Extract the (X, Y) coordinate from the center of the cell holding the provided text.  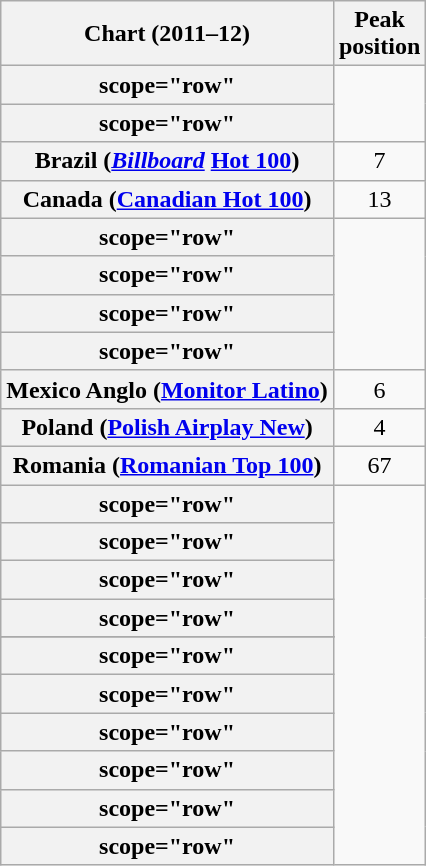
Mexico Anglo (Monitor Latino) (168, 389)
Chart (2011–12) (168, 34)
7 (379, 161)
4 (379, 427)
Poland (Polish Airplay New) (168, 427)
Peakposition (379, 34)
Romania (Romanian Top 100) (168, 465)
Canada (Canadian Hot 100) (168, 199)
13 (379, 199)
Brazil (Billboard Hot 100) (168, 161)
6 (379, 389)
67 (379, 465)
